Determine the [x, y] coordinate at the center of the cell enclosing the given text.  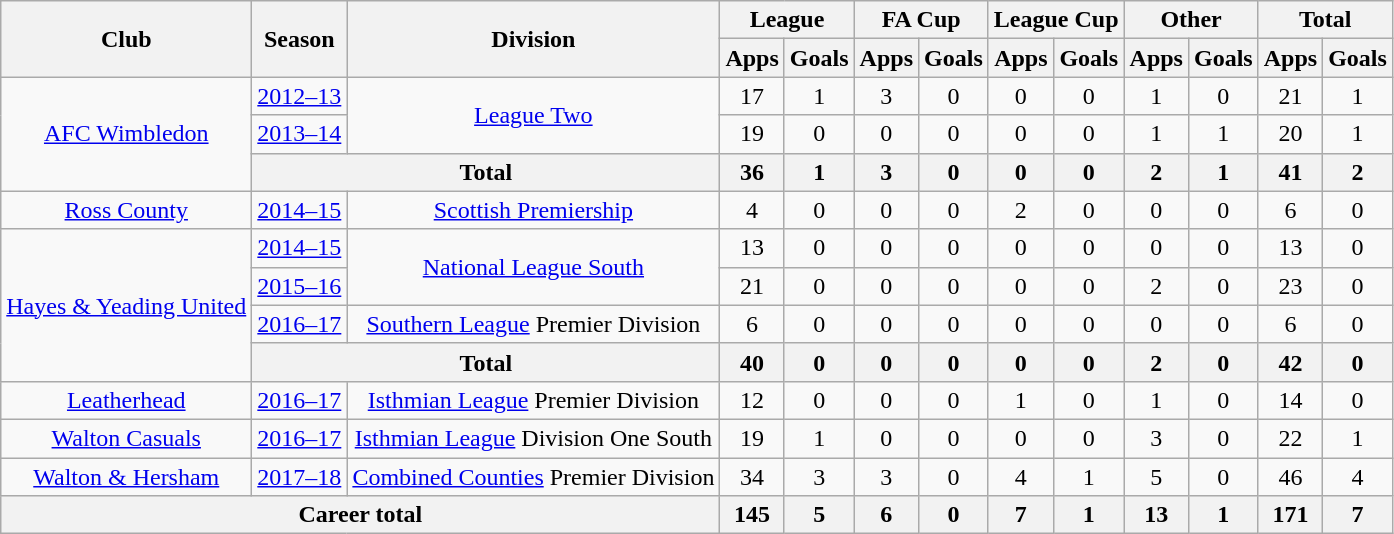
League Two [534, 115]
20 [1290, 134]
Other [1191, 20]
Walton & Hersham [126, 477]
League Cup [1056, 20]
Isthmian League Premier Division [534, 400]
2013–14 [300, 134]
Southern League Premier Division [534, 324]
Ross County [126, 210]
14 [1290, 400]
145 [752, 515]
Combined Counties Premier Division [534, 477]
Club [126, 39]
Scottish Premiership [534, 210]
2012–13 [300, 96]
League [787, 20]
17 [752, 96]
171 [1290, 515]
12 [752, 400]
46 [1290, 477]
22 [1290, 438]
36 [752, 172]
42 [1290, 362]
Isthmian League Division One South [534, 438]
34 [752, 477]
Career total [360, 515]
Division [534, 39]
Season [300, 39]
National League South [534, 267]
41 [1290, 172]
Walton Casuals [126, 438]
Leatherhead [126, 400]
23 [1290, 286]
FA Cup [921, 20]
2017–18 [300, 477]
AFC Wimbledon [126, 134]
Hayes & Yeading United [126, 305]
2015–16 [300, 286]
40 [752, 362]
